From the cell containing the given text, extract its center point as [X, Y] coordinate. 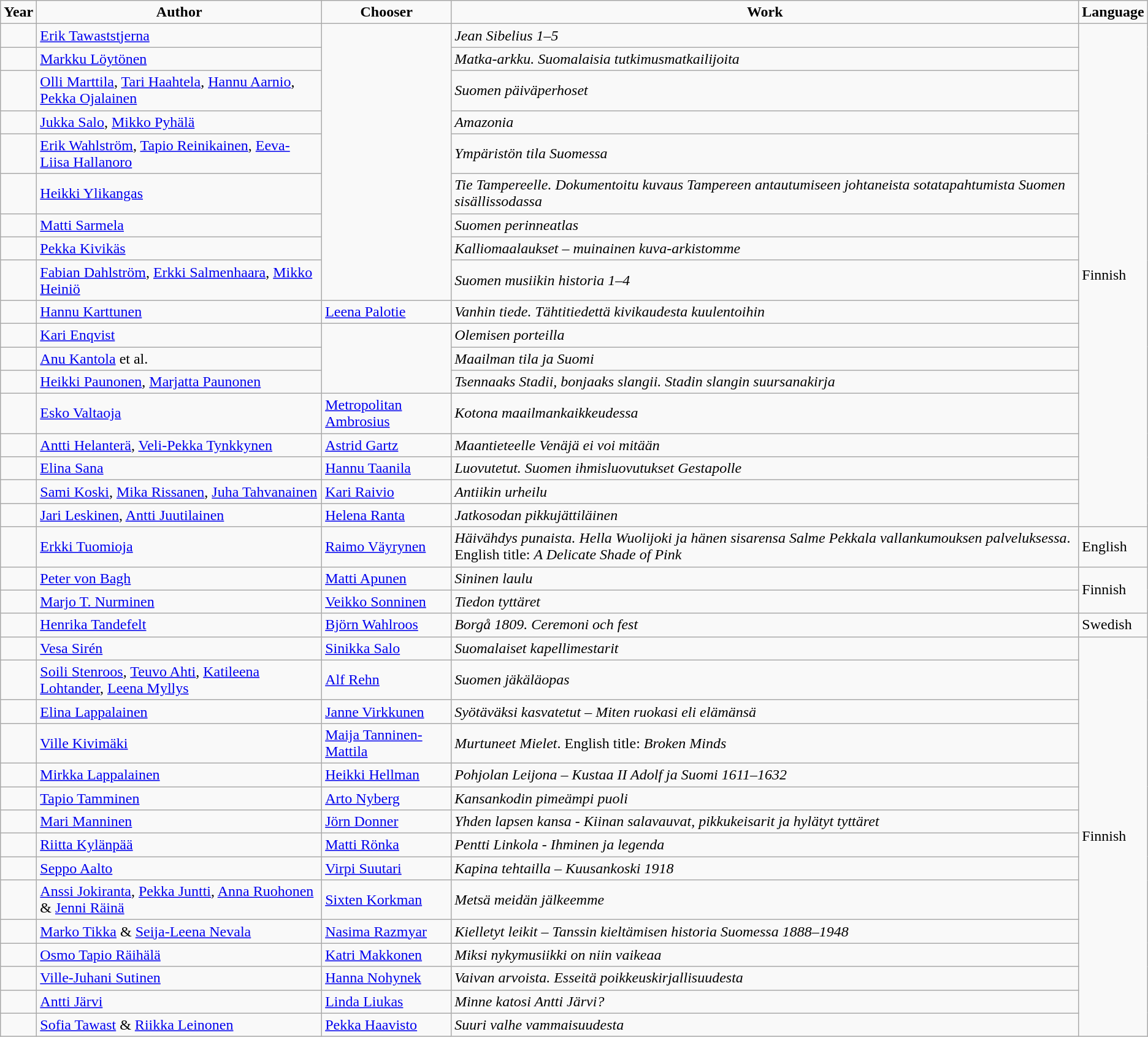
Tiedon tyttäret [765, 602]
Amazonia [765, 122]
Ympäristön tila Suomessa [765, 153]
Minne katosi Antti Järvi? [765, 1001]
Alf Rehn [386, 679]
Fabian Dahlström, Erkki Salmenhaara, Mikko Heiniö [179, 280]
Matti Apunen [386, 578]
Erik Wahlström, Tapio Reinikainen, Eeva-Liisa Hallanoro [179, 153]
Jean Sibelius 1–5 [765, 36]
Antti Järvi [179, 1001]
Kielletyt leikit – Tanssin kieltämisen historia Suomessa 1888–1948 [765, 932]
English [1113, 547]
Elina Lappalainen [179, 711]
Björn Wahlroos [386, 625]
Henrika Tandefelt [179, 625]
Miksi nykymusiikki on niin vaikeaa [765, 955]
Chooser [386, 12]
Riitta Kylänpää [179, 845]
Soili Stenroos, Teuvo Ahti, Katileena Lohtander, Leena Myllys [179, 679]
Kari Enqvist [179, 335]
Suomen jäkäläopas [765, 679]
Marko Tikka & Seija-Leena Nevala [179, 932]
Mirkka Lappalainen [179, 775]
Year [18, 12]
Kotona maailmankaikkeudessa [765, 413]
Esko Valtaoja [179, 413]
Tapio Tamminen [179, 798]
Anu Kantola et al. [179, 359]
Vaivan arvoista. Esseitä poikkeuskirjallisuudesta [765, 978]
Hannu Karttunen [179, 312]
Leena Palotie [386, 312]
Häivähdys punaista. Hella Wuolijoki ja hänen sisarensa Salme Pekkala vallankumouksen palveluksessa. English title: A Delicate Shade of Pink [765, 547]
Maailman tila ja Suomi [765, 359]
Janne Virkkunen [386, 711]
Maantieteelle Venäjä ei voi mitään [765, 445]
Hanna Nohynek [386, 978]
Maija Tanninen-Mattila [386, 743]
Astrid Gartz [386, 445]
Work [765, 12]
Olemisen porteilla [765, 335]
Kari Raivio [386, 492]
Murtuneet Mielet. English title: Broken Minds [765, 743]
Virpi Suutari [386, 868]
Veikko Sonninen [386, 602]
Marjo T. Nurminen [179, 602]
Jukka Salo, Mikko Pyhälä [179, 122]
Arto Nyberg [386, 798]
Anssi Jokiranta, Pekka Juntti, Anna Ruohonen & Jenni Räinä [179, 900]
Kapina tehtailla – Kuusankoski 1918 [765, 868]
Sami Koski, Mika Rissanen, Juha Tahvanainen [179, 492]
Matti Sarmela [179, 225]
Sixten Korkman [386, 900]
Antiikin urheilu [765, 492]
Suomen päiväperhoset [765, 91]
Luovutetut. Suomen ihmisluovutukset Gestapolle [765, 469]
Suomalaiset kapellimestarit [765, 648]
Raimo Väyrynen [386, 547]
Ville Kivimäki [179, 743]
Kalliomaalaukset – muinainen kuva-arkistomme [765, 248]
Elina Sana [179, 469]
Matka-arkku. Suomalaisia tutkimusmatkailijoita [765, 59]
Matti Rönka [386, 845]
Yhden lapsen kansa - Kiinan salavauvat, pikkukeisarit ja hylätyt tyttäret [765, 822]
Nasima Razmyar [386, 932]
Heikki Hellman [386, 775]
Heikki Paunonen, Marjatta Paunonen [179, 382]
Borgå 1809. Ceremoni och fest [765, 625]
Language [1113, 12]
Heikki Ylikangas [179, 194]
Seppo Aalto [179, 868]
Mari Manninen [179, 822]
Antti Helanterä, Veli-Pekka Tynkkynen [179, 445]
Metsä meidän jälkeemme [765, 900]
Tsennaaks Stadii, bonjaaks slangii. Stadin slangin suursanakirja [765, 382]
Pekka Haavisto [386, 1025]
Pohjolan Leijona – Kustaa II Adolf ja Suomi 1611–1632 [765, 775]
Suomen perinneatlas [765, 225]
Ville-Juhani Sutinen [179, 978]
Pekka Kivikäs [179, 248]
Syötäväksi kasvatetut – Miten ruokasi eli elämänsä [765, 711]
Erik Tawaststjerna [179, 36]
Jörn Donner [386, 822]
Sofia Tawast & Riikka Leinonen [179, 1025]
Hannu Taanila [386, 469]
Suomen musiikin historia 1–4 [765, 280]
Author [179, 12]
Osmo Tapio Räihälä [179, 955]
Katri Makkonen [386, 955]
Linda Liukas [386, 1001]
Pentti Linkola - Ihminen ja legenda [765, 845]
Sinikka Salo [386, 648]
Helena Ranta [386, 515]
Peter von Bagh [179, 578]
Tie Tampereelle. Dokumentoitu kuvaus Tampereen antautumiseen johtaneista sotatapahtumista Suomen sisällissodassa [765, 194]
Vanhin tiede. Tähtitiedettä kivikaudesta kuulentoihin [765, 312]
Suuri valhe vammaisuudesta [765, 1025]
Swedish [1113, 625]
Kansankodin pimeämpi puoli [765, 798]
Markku Löytönen [179, 59]
Sininen laulu [765, 578]
Olli Marttila, Tari Haahtela, Hannu Aarnio, Pekka Ojalainen [179, 91]
Metropolitan Ambrosius [386, 413]
Erkki Tuomioja [179, 547]
Jatkosodan pikkujättiläinen [765, 515]
Vesa Sirén [179, 648]
Jari Leskinen, Antti Juutilainen [179, 515]
